Output the (X, Y) coordinate of the center of the cell containing the given text.  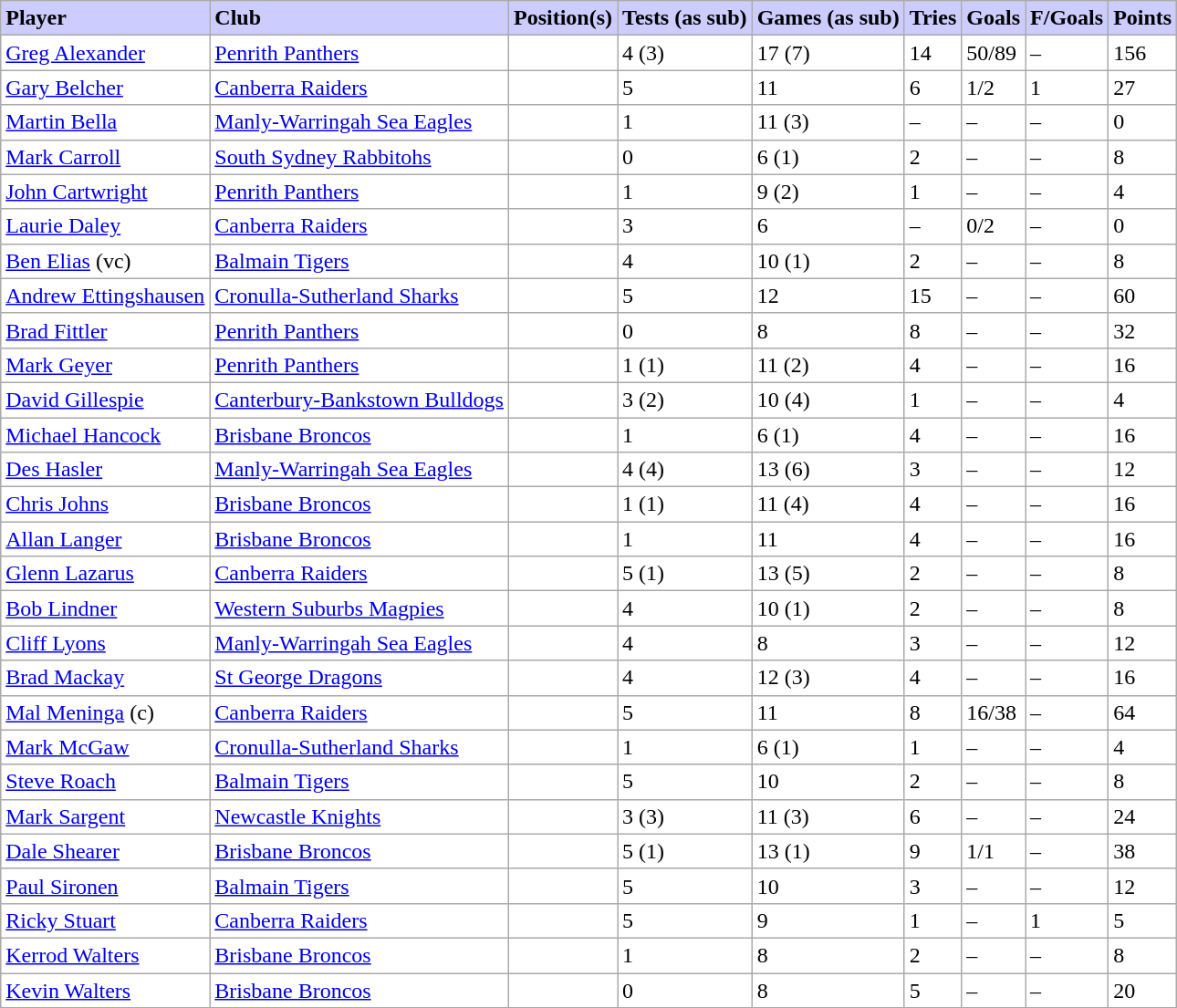
Tests (as sub) (685, 18)
David Gillespie (106, 400)
156 (1142, 53)
Player (106, 18)
60 (1142, 296)
9 (2) (828, 192)
27 (1142, 88)
John Cartwright (106, 192)
Mark Geyer (106, 365)
Kevin Walters (106, 990)
Points (1142, 18)
20 (1142, 990)
4 (3) (685, 53)
32 (1142, 330)
Des Hasler (106, 470)
Bob Lindner (106, 608)
12 (3) (828, 678)
Steve Roach (106, 782)
64 (1142, 712)
Allan Langer (106, 539)
South Sydney Rabbitohs (359, 157)
St George Dragons (359, 678)
14 (932, 53)
13 (1) (828, 851)
Tries (932, 18)
Martin Bella (106, 122)
Mal Meninga (c) (106, 712)
Glenn Lazarus (106, 574)
Brad Fittler (106, 330)
Kerrod Walters (106, 955)
3 (2) (685, 400)
16/38 (994, 712)
Michael Hancock (106, 435)
11 (2) (828, 365)
3 (3) (685, 816)
F/Goals (1068, 18)
Position(s) (562, 18)
Club (359, 18)
Newcastle Knights (359, 816)
Canterbury-Bankstown Bulldogs (359, 400)
Western Suburbs Magpies (359, 608)
15 (932, 296)
Chris Johns (106, 504)
Ben Elias (vc) (106, 261)
17 (7) (828, 53)
13 (5) (828, 574)
Greg Alexander (106, 53)
11 (4) (828, 504)
Paul Sironen (106, 886)
Ricky Stuart (106, 920)
13 (6) (828, 470)
24 (1142, 816)
Goals (994, 18)
Mark Carroll (106, 157)
1/1 (994, 851)
1/2 (994, 88)
10 (4) (828, 400)
38 (1142, 851)
4 (4) (685, 470)
50/89 (994, 53)
Cliff Lyons (106, 643)
0/2 (994, 226)
Brad Mackay (106, 678)
Games (as sub) (828, 18)
Andrew Ettingshausen (106, 296)
Gary Belcher (106, 88)
Laurie Daley (106, 226)
Mark McGaw (106, 747)
Dale Shearer (106, 851)
Mark Sargent (106, 816)
